Output the (X, Y) coordinate of the center of the cell containing the given text.  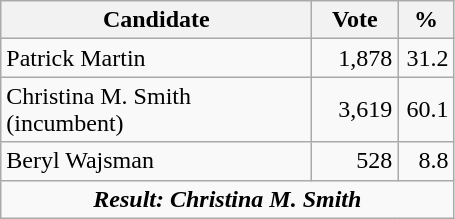
Patrick Martin (156, 58)
528 (355, 161)
60.1 (426, 110)
Christina M. Smith (incumbent) (156, 110)
Result: Christina M. Smith (228, 199)
1,878 (355, 58)
Candidate (156, 20)
% (426, 20)
3,619 (355, 110)
31.2 (426, 58)
8.8 (426, 161)
Beryl Wajsman (156, 161)
Vote (355, 20)
